From the cell containing the given text, extract its center point as [x, y] coordinate. 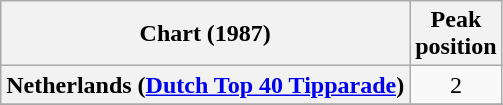
2 [456, 85]
Chart (1987) [206, 34]
Netherlands (Dutch Top 40 Tipparade) [206, 85]
Peakposition [456, 34]
